Output the [X, Y] coordinate of the center of the cell containing the given text.  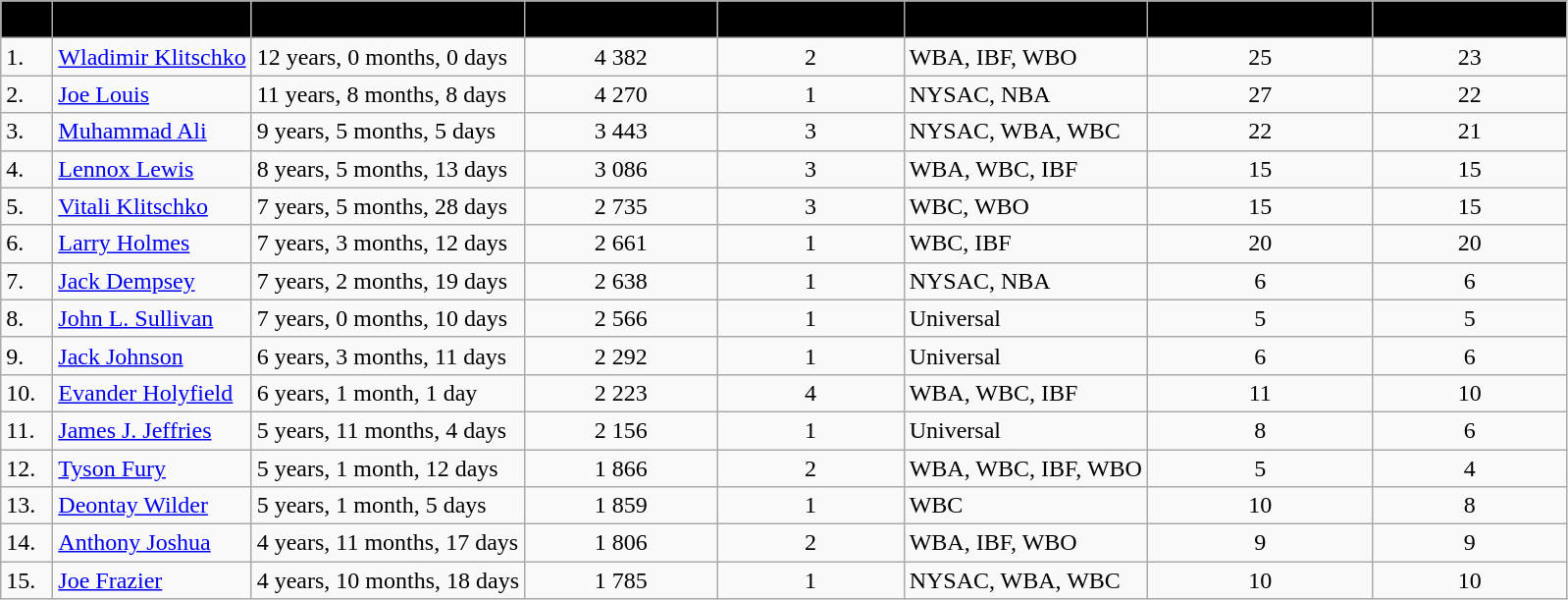
6 years, 3 months, 11 days [388, 355]
2 292 [621, 355]
4 years, 11 months, 17 days [388, 543]
25 [1260, 57]
12. [27, 468]
11 [1260, 393]
7. [27, 281]
23 [1470, 57]
Number of reigns [810, 20]
4 382 [621, 57]
8. [27, 318]
5. [27, 206]
WBA, WBC, IBF, WBO [1025, 468]
1. [27, 57]
Vitali Klitschko [152, 206]
1 866 [621, 468]
14. [27, 543]
Pos. [27, 20]
11. [27, 430]
15. [27, 580]
1 806 [621, 543]
Cumulative title wins [1260, 20]
Name [152, 20]
27 [1260, 94]
Larry Holmes [152, 244]
Jack Dempsey [152, 281]
2 156 [621, 430]
Jack Johnson [152, 355]
5 years, 1 month, 12 days [388, 468]
WBC [1025, 506]
9. [27, 355]
2 735 [621, 206]
3 443 [621, 132]
2 638 [621, 281]
2 661 [621, 244]
Opponents beaten [1470, 20]
James J. Jeffries [152, 430]
Muhammad Ali [152, 132]
WBC, WBO [1025, 206]
2. [27, 94]
8 years, 5 months, 13 days [388, 169]
21 [1470, 132]
5 years, 1 month, 5 days [388, 506]
Anthony Joshua [152, 543]
2 223 [621, 393]
2 566 [621, 318]
11 years, 8 months, 8 days [388, 94]
3. [27, 132]
Deontay Wilder [152, 506]
Tyson Fury [152, 468]
6 years, 1 month, 1 day [388, 393]
4 years, 10 months, 18 days [388, 580]
4. [27, 169]
7 years, 0 months, 10 days [388, 318]
9 years, 5 months, 5 days [388, 132]
1 785 [621, 580]
Wladimir Klitschko [152, 57]
13. [27, 506]
Evander Holyfield [152, 393]
WBC, IBF [1025, 244]
Joe Frazier [152, 580]
7 years, 2 months, 19 days [388, 281]
Lennox Lewis [152, 169]
Combined reign [388, 20]
7 years, 5 months, 28 days [388, 206]
4 270 [621, 94]
Joe Louis [152, 94]
10. [27, 393]
1 859 [621, 506]
Title recognition [1025, 20]
John L. Sullivan [152, 318]
12 years, 0 months, 0 days [388, 57]
5 years, 11 months, 4 days [388, 430]
7 years, 3 months, 12 days [388, 244]
6. [27, 244]
Days as champion [621, 20]
3 086 [621, 169]
